Output the (X, Y) coordinate of the center of the cell containing the given text.  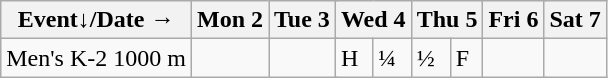
Mon 2 (230, 20)
F (466, 58)
Sat 7 (575, 20)
Fri 6 (514, 20)
Thu 5 (447, 20)
Tue 3 (302, 20)
Men's K-2 1000 m (96, 58)
H (354, 58)
Wed 4 (373, 20)
¼ (392, 58)
½ (430, 58)
Event↓/Date → (96, 20)
